Search for the cell housing the specified text and yield its [X, Y] center coordinate. 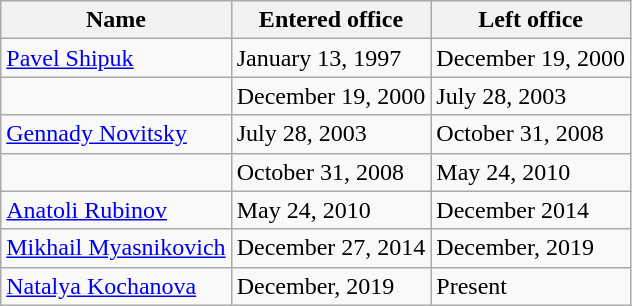
Gennady Novitsky [116, 134]
Name [116, 20]
Pavel Shipuk [116, 58]
Entered office [331, 20]
Natalya Kochanova [116, 286]
Present [531, 286]
Left office [531, 20]
December 2014 [531, 210]
Anatoli Rubinov [116, 210]
January 13, 1997 [331, 58]
December 27, 2014 [331, 248]
Mikhail Myasnikovich [116, 248]
